Return [x, y] of the center of cell containing provided text 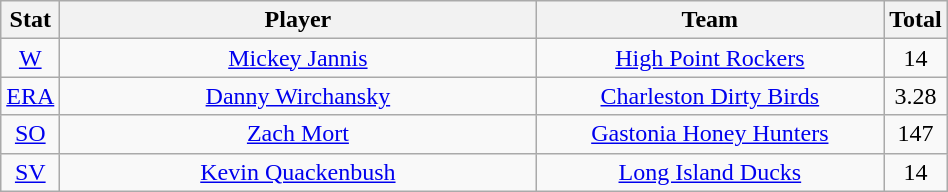
Zach Mort [298, 134]
SV [30, 172]
Charleston Dirty Birds [710, 96]
Gastonia Honey Hunters [710, 134]
High Point Rockers [710, 58]
Mickey Jannis [298, 58]
Danny Wirchansky [298, 96]
Stat [30, 20]
147 [916, 134]
SO [30, 134]
Total [916, 20]
ERA [30, 96]
W [30, 58]
Team [710, 20]
Player [298, 20]
Kevin Quackenbush [298, 172]
3.28 [916, 96]
Long Island Ducks [710, 172]
